Return the (x, y) coordinate for the center point of the cell that contains the specified text.  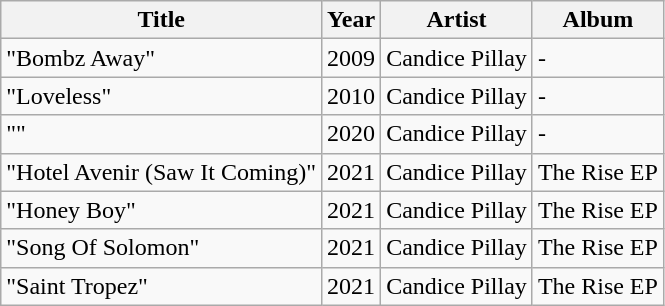
2009 (352, 58)
"Loveless" (162, 96)
Title (162, 20)
"" (162, 134)
"Honey Boy" (162, 210)
Year (352, 20)
2010 (352, 96)
Artist (457, 20)
"Song Of Solomon" (162, 248)
"Bombz Away" (162, 58)
"Hotel Avenir (Saw It Coming)" (162, 172)
2020 (352, 134)
"Saint Tropez" (162, 286)
Album (598, 20)
